For the text-containing cell, return its midpoint in (X, Y) coordinate format. 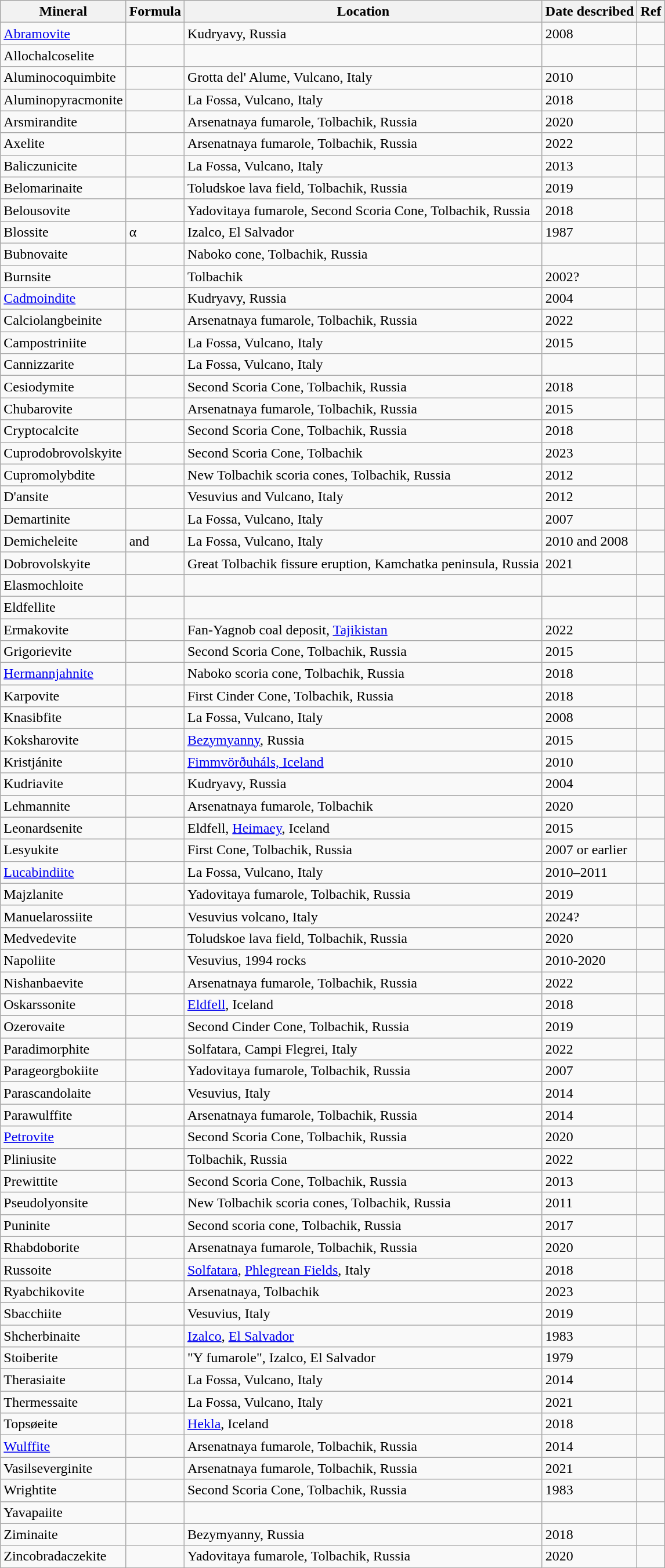
Parascandolaite (63, 1093)
Parageorgbokiite (63, 1071)
Parawulffite (63, 1115)
Tolbachik (363, 277)
Topsøeite (63, 1424)
Lehmannite (63, 806)
Therasiaite (63, 1380)
Great Tolbachik fissure eruption, Kamchatka peninsula, Russia (363, 563)
Majzlanite (63, 894)
2017 (590, 1225)
Dobrovolskyite (63, 563)
Campostriniite (63, 343)
Wrightite (63, 1490)
Calciolangbeinite (63, 321)
Abramovite (63, 34)
Vesuvius volcano, Italy (363, 916)
Wulffite (63, 1446)
Blossite (63, 232)
Pliniusite (63, 1159)
2024? (590, 916)
Ryabchikovite (63, 1291)
Belomarinaite (63, 188)
Nishanbaevite (63, 983)
Lucabindiite (63, 872)
Kristjánite (63, 762)
Solfatara, Phlegrean Fields, Italy (363, 1269)
Chubarovite (63, 409)
Hermannjahnite (63, 674)
1979 (590, 1358)
Leonardsenite (63, 828)
Eldfellite (63, 607)
Belousovite (63, 210)
Second Cinder Cone, Tolbachik, Russia (363, 1027)
2007 or earlier (590, 850)
Location (363, 12)
Date described (590, 12)
Naboko cone, Tolbachik, Russia (363, 254)
Ziminaite (63, 1534)
Ermakovite (63, 629)
Rhabdoborite (63, 1247)
Grotta del' Alume, Vulcano, Italy (363, 78)
α (155, 232)
Cuprodobrovolskyite (63, 453)
Eldfell, Iceland (363, 1005)
Formula (155, 12)
Second Scoria Cone, Tolbachik (363, 453)
Bubnovaite (63, 254)
Vesuvius, 1994 rocks (363, 960)
Pseudolyonsite (63, 1203)
Tolbachik, Russia (363, 1159)
Ref (651, 12)
Russoite (63, 1269)
Solfatara, Campi Flegrei, Italy (363, 1049)
Oskarssonite (63, 1005)
2011 (590, 1203)
Eldfell, Heimaey, Iceland (363, 828)
Grigorievite (63, 652)
2010–2011 (590, 872)
Cryptocalcite (63, 431)
Fimmvörðuháls, Iceland (363, 762)
Puninite (63, 1225)
Thermessaite (63, 1402)
Sbacchiite (63, 1313)
First Cinder Cone, Tolbachik, Russia (363, 696)
Cesiodymite (63, 387)
Arsmirandite (63, 122)
Vasilseverginite (63, 1468)
Napoliite (63, 960)
Cupromolybdite (63, 475)
Stoiberite (63, 1358)
Medvedevite (63, 938)
Karpovite (63, 696)
1987 (590, 232)
Lesyukite (63, 850)
Kudriavite (63, 784)
2010 and 2008 (590, 541)
Prewittite (63, 1181)
Allochalcoselite (63, 56)
Aluminopyracmonite (63, 100)
Aluminocoquimbite (63, 78)
Demartinite (63, 519)
Elasmochloite (63, 585)
Manuelarossiite (63, 916)
Shcherbinaite (63, 1335)
Koksharovite (63, 740)
Cannizzarite (63, 365)
Arsenatnaya, Tolbachik (363, 1291)
2002? (590, 277)
Demicheleite (63, 541)
and (155, 541)
Second scoria cone, Tolbachik, Russia (363, 1225)
Burnsite (63, 277)
D'ansite (63, 497)
Baliczunicite (63, 166)
Knasibfite (63, 718)
Hekla, Iceland (363, 1424)
Petrovite (63, 1137)
Zincobradaczekite (63, 1556)
Arsenatnaya fumarole, Tolbachik (363, 806)
Cadmoindite (63, 299)
Paradimorphite (63, 1049)
Yadovitaya fumarole, Second Scoria Cone, Tolbachik, Russia (363, 210)
2010-2020 (590, 960)
Mineral (63, 12)
Yavapaiite (63, 1512)
Fan-Yagnob coal deposit, Tajikistan (363, 629)
Vesuvius and Vulcano, Italy (363, 497)
Ozerovaite (63, 1027)
Naboko scoria cone, Tolbachik, Russia (363, 674)
"Y fumarole", Izalco, El Salvador (363, 1358)
First Cone, Tolbachik, Russia (363, 850)
Axelite (63, 144)
